Provide the [x, y] coordinate of the cell's center where the given text is located.  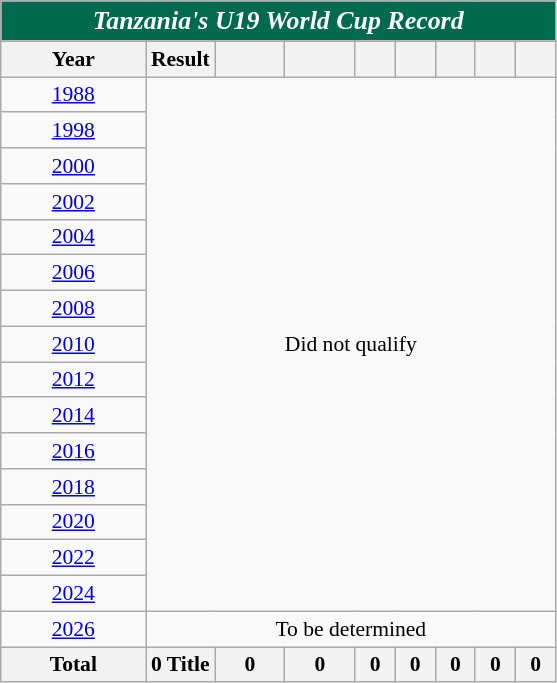
2002 [74, 202]
2020 [74, 522]
2016 [74, 451]
Total [74, 665]
2026 [74, 629]
2012 [74, 380]
2004 [74, 237]
2000 [74, 166]
2008 [74, 309]
2024 [74, 594]
1998 [74, 131]
Year [74, 59]
Tanzania's U19 World Cup Record [278, 21]
Did not qualify [351, 344]
Result [180, 59]
2014 [74, 416]
2018 [74, 487]
0 Title [180, 665]
2022 [74, 558]
To be determined [351, 629]
1988 [74, 95]
2010 [74, 344]
2006 [74, 273]
